Determine the [x, y] coordinate at the center of the cell enclosing the given text.  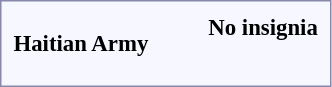
No insignia [264, 27]
Haitian Army [81, 44]
